Capture the cell that displays the provided text and extract its (x, y) central coordinate. 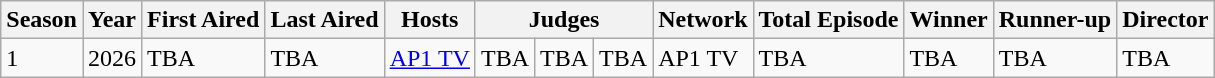
Director (1166, 20)
Hosts (430, 20)
Total Episode (828, 20)
Year (112, 20)
Season (42, 20)
Winner (948, 20)
Judges (564, 20)
Last Aired (324, 20)
1 (42, 58)
First Aired (204, 20)
Network (703, 20)
2026 (112, 58)
Runner-up (1055, 20)
